Return (x, y) of the center of cell containing provided text 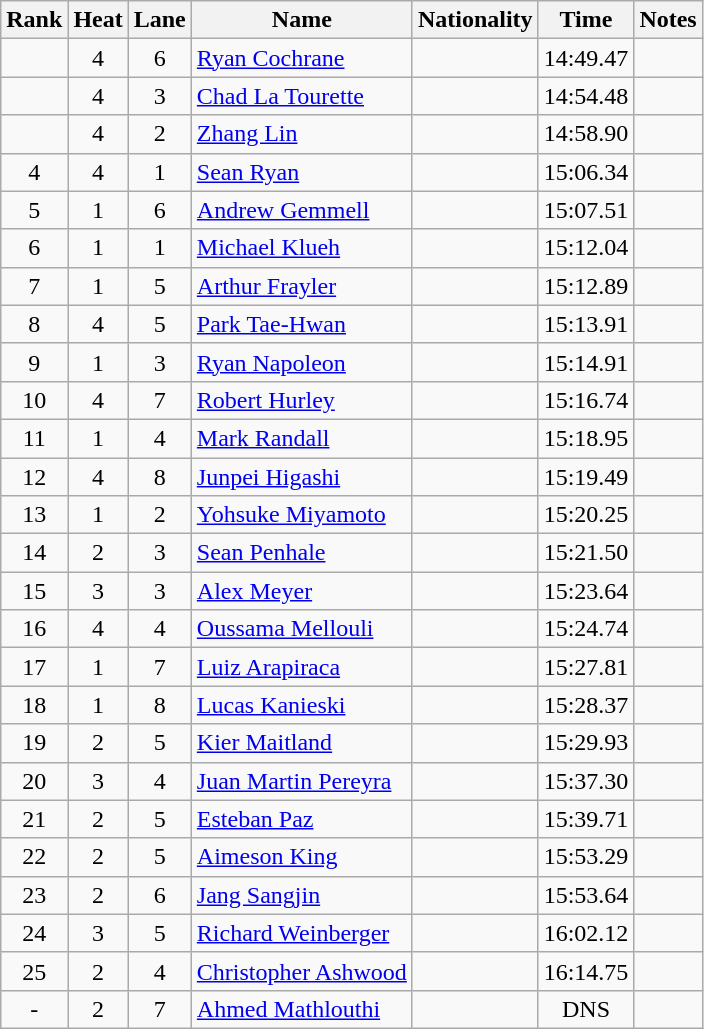
Zhang Lin (302, 134)
- (34, 1009)
Arthur Frayler (302, 286)
14:49.47 (586, 58)
9 (34, 362)
Lucas Kanieski (302, 705)
DNS (586, 1009)
15:19.49 (586, 477)
Park Tae-Hwan (302, 324)
13 (34, 515)
Jang Sangjin (302, 895)
15:18.95 (586, 438)
Andrew Gemmell (302, 210)
23 (34, 895)
21 (34, 819)
15:06.34 (586, 172)
15:20.25 (586, 515)
16:02.12 (586, 933)
14:58.90 (586, 134)
Aimeson King (302, 857)
22 (34, 857)
Ryan Cochrane (302, 58)
Sean Penhale (302, 553)
15:07.51 (586, 210)
12 (34, 477)
Kier Maitland (302, 743)
Luiz Arapiraca (302, 667)
25 (34, 971)
15:29.93 (586, 743)
Oussama Mellouli (302, 629)
15:12.04 (586, 248)
Rank (34, 20)
15:27.81 (586, 667)
Nationality (475, 20)
Alex Meyer (302, 591)
Notes (668, 20)
14:54.48 (586, 96)
Mark Randall (302, 438)
Michael Klueh (302, 248)
15:23.64 (586, 591)
11 (34, 438)
15:24.74 (586, 629)
18 (34, 705)
17 (34, 667)
Yohsuke Miyamoto (302, 515)
Ryan Napoleon (302, 362)
15:13.91 (586, 324)
15:16.74 (586, 400)
Lane (160, 20)
14 (34, 553)
15:53.64 (586, 895)
16 (34, 629)
Chad La Tourette (302, 96)
19 (34, 743)
Christopher Ashwood (302, 971)
Robert Hurley (302, 400)
15:39.71 (586, 819)
Junpei Higashi (302, 477)
Heat (98, 20)
20 (34, 781)
Esteban Paz (302, 819)
Name (302, 20)
15:53.29 (586, 857)
15:21.50 (586, 553)
15:12.89 (586, 286)
Ahmed Mathlouthi (302, 1009)
10 (34, 400)
15:28.37 (586, 705)
15 (34, 591)
24 (34, 933)
16:14.75 (586, 971)
Richard Weinberger (302, 933)
Sean Ryan (302, 172)
Juan Martin Pereyra (302, 781)
15:14.91 (586, 362)
Time (586, 20)
15:37.30 (586, 781)
